Return the (x, y) coordinate for the center point of the cell that contains the specified text.  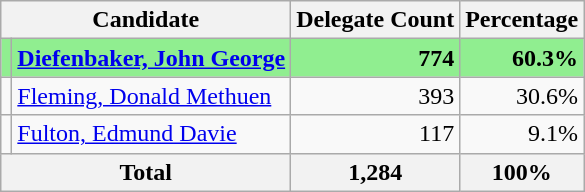
Fulton, Edmund Davie (152, 134)
100% (522, 172)
Delegate Count (376, 20)
Percentage (522, 20)
774 (376, 58)
9.1% (522, 134)
Diefenbaker, John George (152, 58)
393 (376, 96)
Total (146, 172)
117 (376, 134)
30.6% (522, 96)
1,284 (376, 172)
Fleming, Donald Methuen (152, 96)
60.3% (522, 58)
Candidate (146, 20)
